Find where the given text appears and provide that cell's center as [X, Y] coordinate. 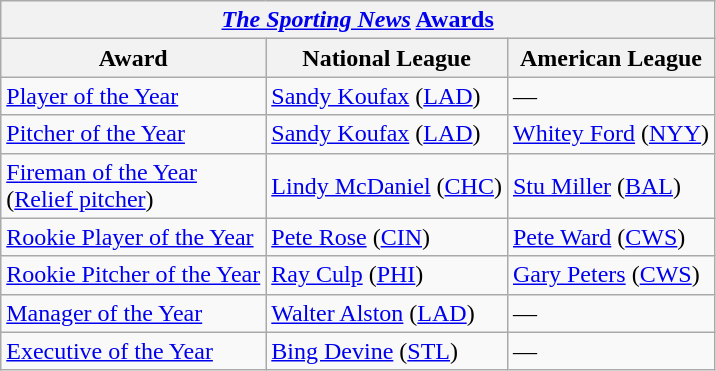
Bing Devine (STL) [387, 351]
Lindy McDaniel (CHC) [387, 186]
Pete Rose (CIN) [387, 237]
Fireman of the Year(Relief pitcher) [134, 186]
Award [134, 58]
Executive of the Year [134, 351]
The Sporting News Awards [358, 20]
American League [610, 58]
Ray Culp (PHI) [387, 275]
Stu Miller (BAL) [610, 186]
Pitcher of the Year [134, 134]
Pete Ward (CWS) [610, 237]
National League [387, 58]
Manager of the Year [134, 313]
Gary Peters (CWS) [610, 275]
Walter Alston (LAD) [387, 313]
Player of the Year [134, 96]
Rookie Pitcher of the Year [134, 275]
Whitey Ford (NYY) [610, 134]
Rookie Player of the Year [134, 237]
